Determine the [X, Y] coordinate at the center of the cell enclosing the given text.  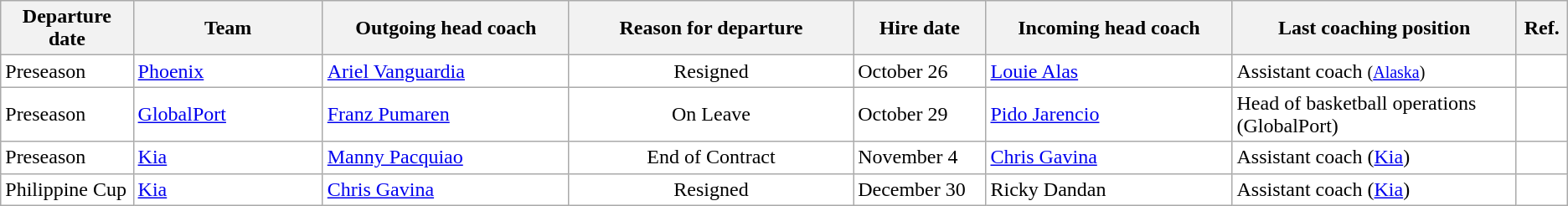
Philippine Cup [67, 189]
Phoenix [228, 71]
GlobalPort [228, 114]
On Leave [710, 114]
Pido Jarencio [1109, 114]
End of Contract [710, 157]
Assistant coach (Alaska) [1374, 71]
Team [228, 28]
December 30 [920, 189]
Ariel Vanguardia [446, 71]
Head of basketball operations (GlobalPort) [1374, 114]
Ref. [1541, 28]
Louie Alas [1109, 71]
Departure date [67, 28]
Ricky Dandan [1109, 189]
October 29 [920, 114]
November 4 [920, 157]
Manny Pacquiao [446, 157]
October 26 [920, 71]
Hire date [920, 28]
Incoming head coach [1109, 28]
Franz Pumaren [446, 114]
Reason for departure [710, 28]
Outgoing head coach [446, 28]
Last coaching position [1374, 28]
